Search for the cell housing the specified text and yield its [X, Y] center coordinate. 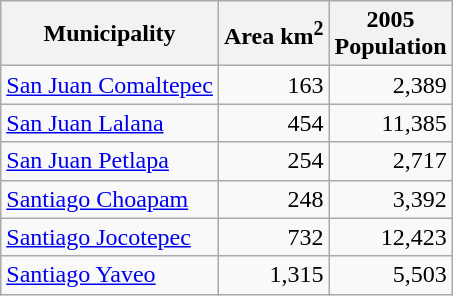
1,315 [274, 275]
11,385 [390, 123]
Municipality [110, 34]
San Juan Comaltepec [110, 85]
732 [274, 237]
2,389 [390, 85]
2005Population [390, 34]
248 [274, 199]
454 [274, 123]
12,423 [390, 237]
Santiago Yaveo [110, 275]
3,392 [390, 199]
254 [274, 161]
San Juan Lalana [110, 123]
Santiago Choapam [110, 199]
5,503 [390, 275]
2,717 [390, 161]
Area km2 [274, 34]
Santiago Jocotepec [110, 237]
163 [274, 85]
San Juan Petlapa [110, 161]
